Search for the cell housing the specified text and yield its [X, Y] center coordinate. 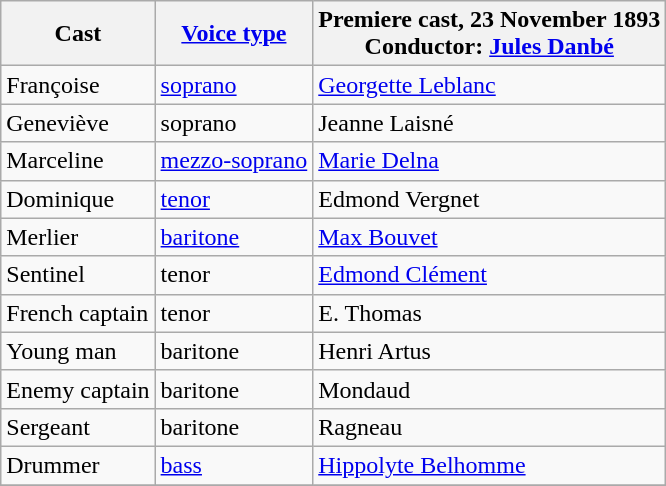
Dominique [78, 199]
French captain [78, 313]
bass [234, 465]
Enemy captain [78, 389]
Mondaud [490, 389]
E. Thomas [490, 313]
Geneviève [78, 123]
Françoise [78, 85]
Marceline [78, 161]
Young man [78, 351]
Cast [78, 34]
Hippolyte Belhomme [490, 465]
Drummer [78, 465]
Voice type [234, 34]
Sentinel [78, 275]
Marie Delna [490, 161]
Sergeant [78, 427]
Henri Artus [490, 351]
Ragneau [490, 427]
Jeanne Laisné [490, 123]
Premiere cast, 23 November 1893Conductor: Jules Danbé [490, 34]
Max Bouvet [490, 237]
Edmond Vergnet [490, 199]
Georgette Leblanc [490, 85]
mezzo-soprano [234, 161]
Merlier [78, 237]
Edmond Clément [490, 275]
